Determine the [x, y] coordinate at the center of the cell enclosing the given text.  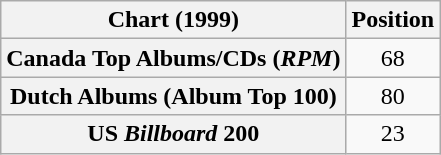
68 [393, 58]
80 [393, 96]
Chart (1999) [174, 20]
Position [393, 20]
23 [393, 134]
US Billboard 200 [174, 134]
Dutch Albums (Album Top 100) [174, 96]
Canada Top Albums/CDs (RPM) [174, 58]
